Determine the (x, y) coordinate at the center of the cell enclosing the given text.  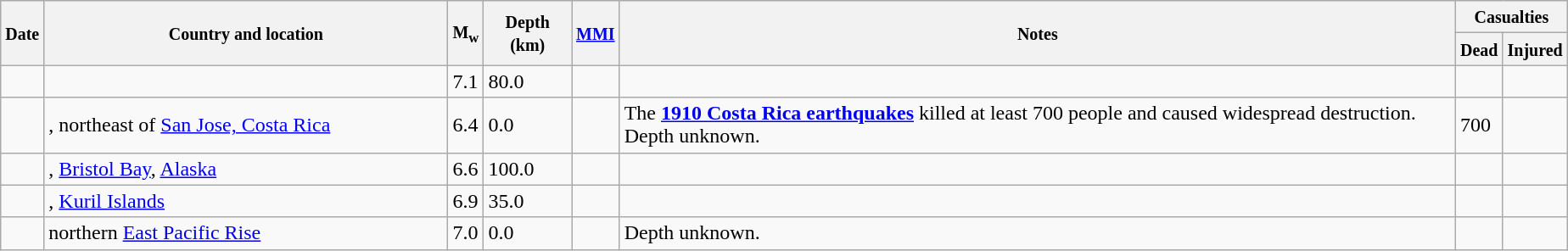
Country and location (246, 33)
Depth unknown. (1037, 233)
35.0 (528, 201)
The 1910 Costa Rica earthquakes killed at least 700 people and caused widespread destruction. Depth unknown. (1037, 126)
, northeast of San Jose, Costa Rica (246, 126)
Notes (1037, 33)
Date (22, 33)
Mw (466, 33)
100.0 (528, 169)
, Kuril Islands (246, 201)
80.0 (528, 81)
Dead (1479, 49)
6.4 (466, 126)
Injured (1535, 49)
6.6 (466, 169)
Casualties (1511, 17)
, Bristol Bay, Alaska (246, 169)
6.9 (466, 201)
700 (1479, 126)
7.0 (466, 233)
northern East Pacific Rise (246, 233)
7.1 (466, 81)
Depth (km) (528, 33)
MMI (596, 33)
